Return (X, Y) of the center of cell containing provided text 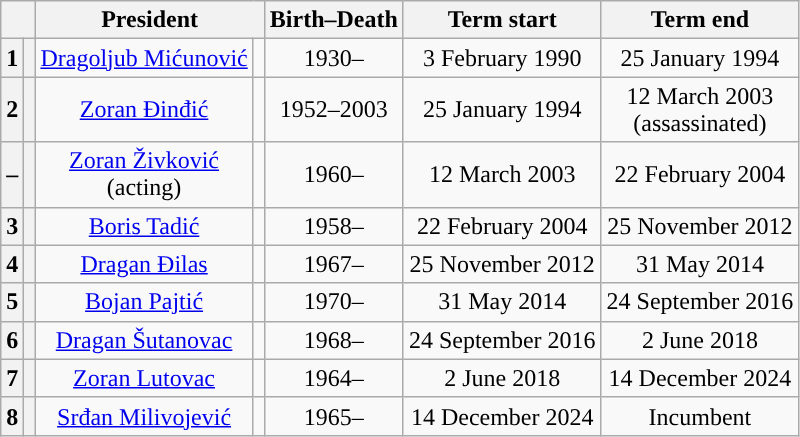
1952–2003 (334, 110)
12 March 2003 (502, 174)
Boris Tadić (144, 226)
1970– (334, 302)
1968– (334, 340)
Zoran Lutovac (144, 378)
1958– (334, 226)
– (12, 174)
Incumbent (700, 416)
Srđan Milivojević (144, 416)
Dragoljub Mićunović (144, 58)
1930– (334, 58)
1967– (334, 264)
President (150, 20)
5 (12, 302)
1965– (334, 416)
1964– (334, 378)
12 March 2003(assassinated) (700, 110)
1 (12, 58)
2 (12, 110)
Dragan Đilas (144, 264)
1960– (334, 174)
Zoran Živković(acting) (144, 174)
Birth–Death (334, 20)
3 (12, 226)
Dragan Šutanovac (144, 340)
Bojan Pajtić (144, 302)
4 (12, 264)
6 (12, 340)
Zoran Đinđić (144, 110)
Term end (700, 20)
7 (12, 378)
8 (12, 416)
3 February 1990 (502, 58)
Term start (502, 20)
